Find where the given text appears and provide that cell's center as (x, y) coordinate. 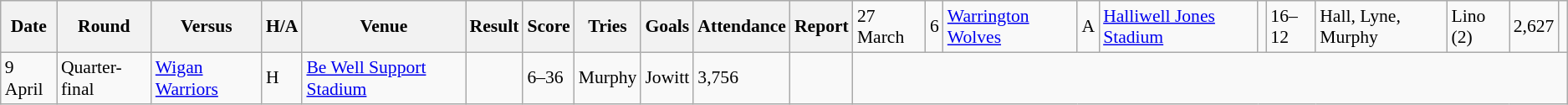
Round (104, 27)
Wigan Warriors (207, 77)
Tries (608, 27)
27 March (890, 27)
Date (28, 27)
9 April (28, 77)
Murphy (608, 77)
Be Well Support Stadium (383, 77)
Report (821, 27)
6–36 (549, 77)
Quarter-final (104, 77)
6 (935, 27)
Jowitt (667, 77)
2,627 (1534, 27)
Halliwell Jones Stadium (1178, 27)
3,756 (742, 77)
Warrington Wolves (1010, 27)
16–12 (1291, 27)
Goals (667, 27)
H (283, 77)
Attendance (742, 27)
Result (493, 27)
A (1088, 27)
Versus (207, 27)
Score (549, 27)
Hall, Lyne, Murphy (1382, 27)
H/A (283, 27)
Venue (383, 27)
Lino (2) (1479, 27)
